Search for the cell housing the specified text and yield its (X, Y) center coordinate. 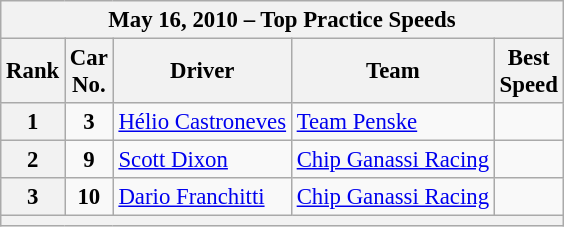
9 (90, 160)
Team Penske (392, 122)
Rank (33, 72)
CarNo. (90, 72)
Hélio Castroneves (202, 122)
Scott Dixon (202, 160)
BestSpeed (528, 72)
1 (33, 122)
May 16, 2010 – Top Practice Speeds (282, 20)
Team (392, 72)
10 (90, 197)
Driver (202, 72)
2 (33, 160)
Dario Franchitti (202, 197)
